Detect which cell encompasses the target text, then output its (x, y) center coordinate. 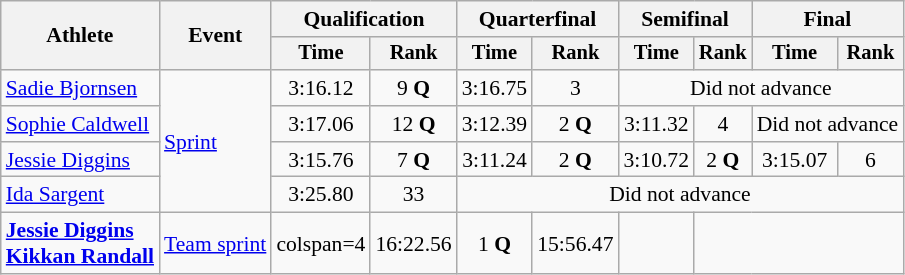
3:11.24 (494, 160)
Quarterfinal (538, 19)
Team sprint (215, 244)
12 Q (413, 124)
3:11.32 (656, 124)
Qualification (364, 19)
colspan=4 (320, 244)
Event (215, 36)
6 (871, 160)
Jessie Diggins (80, 160)
3:16.75 (494, 88)
7 Q (413, 160)
Sprint (215, 141)
Semifinal (686, 19)
3 (575, 88)
15:56.47 (575, 244)
Sophie Caldwell (80, 124)
3:12.39 (494, 124)
16:22.56 (413, 244)
4 (723, 124)
3:10.72 (656, 160)
3:17.06 (320, 124)
Athlete (80, 36)
3:15.76 (320, 160)
3:25.80 (320, 195)
Final (828, 19)
3:15.07 (795, 160)
9 Q (413, 88)
Ida Sargent (80, 195)
1 Q (494, 244)
33 (413, 195)
Sadie Bjornsen (80, 88)
3:16.12 (320, 88)
Jessie DigginsKikkan Randall (80, 244)
